Output the (X, Y) coordinate of the center of the cell containing the given text.  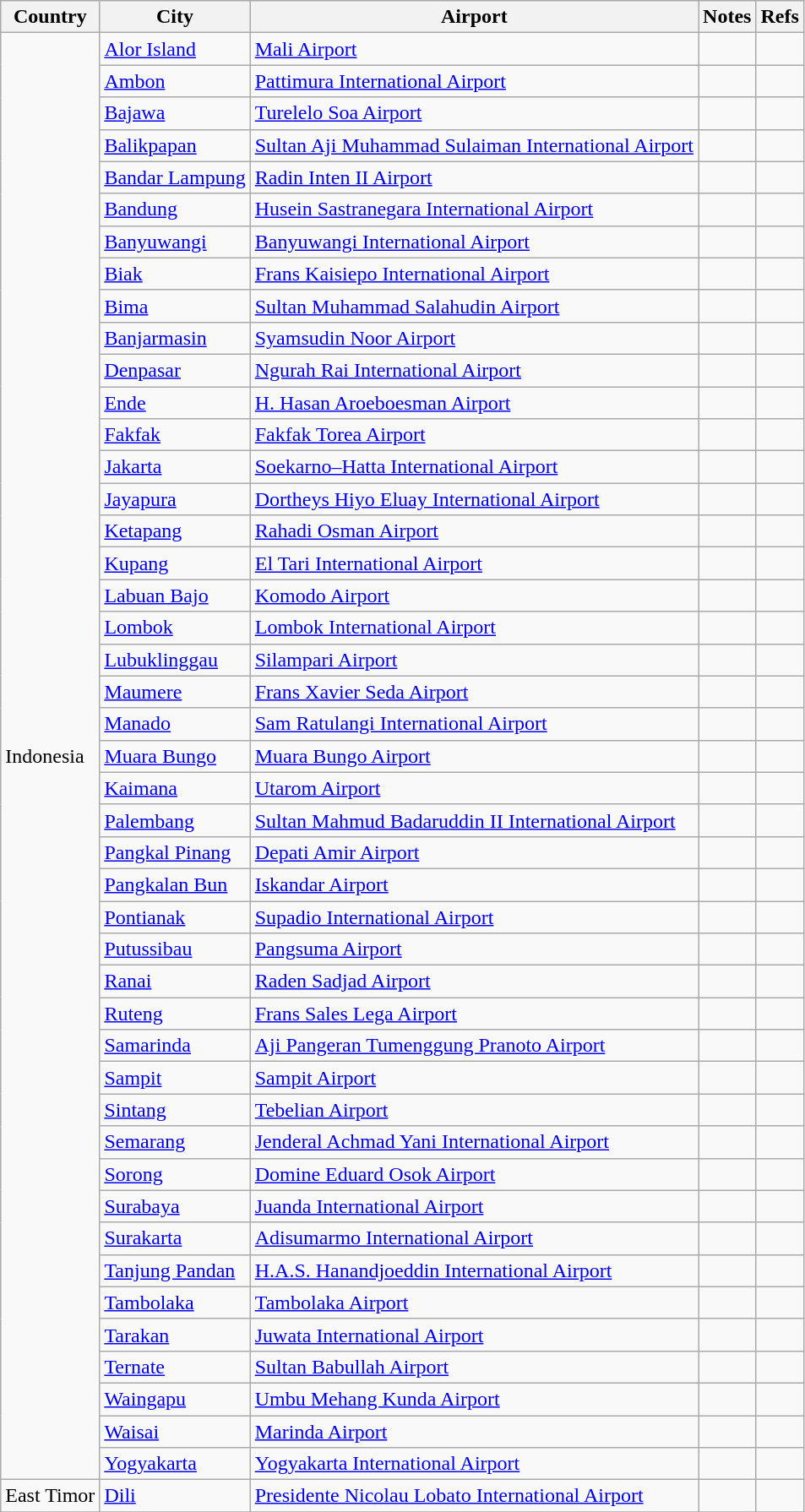
Tebelian Airport (474, 1110)
Tarakan (175, 1335)
Supadio International Airport (474, 916)
Banjarmasin (175, 338)
Sultan Babullah Airport (474, 1367)
Sultan Muhammad Salahudin Airport (474, 306)
Indonesia (51, 757)
City (175, 17)
Tanjung Pandan (175, 1270)
Kupang (175, 563)
Pangkal Pinang (175, 852)
Kaimana (175, 788)
Pangsuma Airport (474, 949)
Lombok International Airport (474, 628)
Jakarta (175, 467)
Manado (175, 724)
Dortheys Hiyo Eluay International Airport (474, 499)
Fakfak Torea Airport (474, 435)
Husein Sastranegara International Airport (474, 209)
Sampit (175, 1078)
Domine Eduard Osok Airport (474, 1174)
Juwata International Airport (474, 1335)
Rahadi Osman Airport (474, 531)
Pontianak (175, 916)
Sultan Aji Muhammad Sulaiman International Airport (474, 145)
Bandar Lampung (175, 177)
Yogyakarta International Airport (474, 1464)
Surabaya (175, 1206)
Tambolaka (175, 1303)
Frans Xavier Seda Airport (474, 692)
Banyuwangi International Airport (474, 242)
Marinda Airport (474, 1432)
Sultan Mahmud Badaruddin II International Airport (474, 820)
Ngurah Rai International Airport (474, 370)
Surakarta (175, 1238)
Mali Airport (474, 49)
Ranai (175, 982)
Ende (175, 403)
Sorong (175, 1174)
Semarang (175, 1142)
Biak (175, 274)
Alor Island (175, 49)
Soekarno–Hatta International Airport (474, 467)
El Tari International Airport (474, 563)
Bandung (175, 209)
Bajawa (175, 113)
Radin Inten II Airport (474, 177)
Syamsudin Noor Airport (474, 338)
Country (51, 17)
Frans Kaisiepo International Airport (474, 274)
Sampit Airport (474, 1078)
Juanda International Airport (474, 1206)
Muara Bungo (175, 756)
Jenderal Achmad Yani International Airport (474, 1142)
Dili (175, 1496)
Jayapura (175, 499)
Adisumarmo International Airport (474, 1238)
Presidente Nicolau Lobato International Airport (474, 1496)
Ambon (175, 81)
Putussibau (175, 949)
Banyuwangi (175, 242)
Notes (727, 17)
Silampari Airport (474, 660)
Denpasar (175, 370)
Komodo Airport (474, 596)
Sam Ratulangi International Airport (474, 724)
Fakfak (175, 435)
Palembang (175, 820)
Maumere (175, 692)
Depati Amir Airport (474, 852)
Tambolaka Airport (474, 1303)
Waisai (175, 1432)
Lombok (175, 628)
Frans Sales Lega Airport (474, 1014)
Pangkalan Bun (175, 884)
Umbu Mehang Kunda Airport (474, 1399)
Iskandar Airport (474, 884)
Yogyakarta (175, 1464)
Lubuklinggau (175, 660)
Airport (474, 17)
H.A.S. Hanandjoeddin International Airport (474, 1270)
Ruteng (175, 1014)
Raden Sadjad Airport (474, 982)
Ternate (175, 1367)
Balikpapan (175, 145)
Sintang (175, 1110)
Labuan Bajo (175, 596)
Samarinda (175, 1046)
Pattimura International Airport (474, 81)
Muara Bungo Airport (474, 756)
Utarom Airport (474, 788)
Bima (175, 306)
Aji Pangeran Tumenggung Pranoto Airport (474, 1046)
Refs (780, 17)
Ketapang (175, 531)
East Timor (51, 1496)
H. Hasan Aroeboesman Airport (474, 403)
Waingapu (175, 1399)
Turelelo Soa Airport (474, 113)
